Determine the [X, Y] coordinate at the center of the cell enclosing the given text.  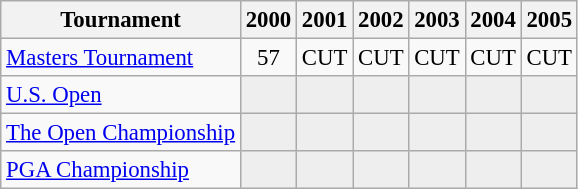
The Open Championship [121, 133]
2001 [325, 20]
2002 [381, 20]
57 [268, 58]
2003 [437, 20]
2000 [268, 20]
Tournament [121, 20]
Masters Tournament [121, 58]
U.S. Open [121, 95]
PGA Championship [121, 170]
2004 [493, 20]
2005 [549, 20]
